Identify which cell holds the provided text, then report its [X, Y] central coordinate. 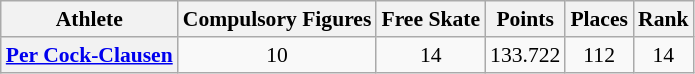
112 [599, 55]
Points [525, 19]
Free Skate [430, 19]
Places [599, 19]
Per Cock-Clausen [90, 55]
133.722 [525, 55]
10 [278, 55]
Rank [664, 19]
Compulsory Figures [278, 19]
Athlete [90, 19]
